For the text-containing cell, return its midpoint in (X, Y) coordinate format. 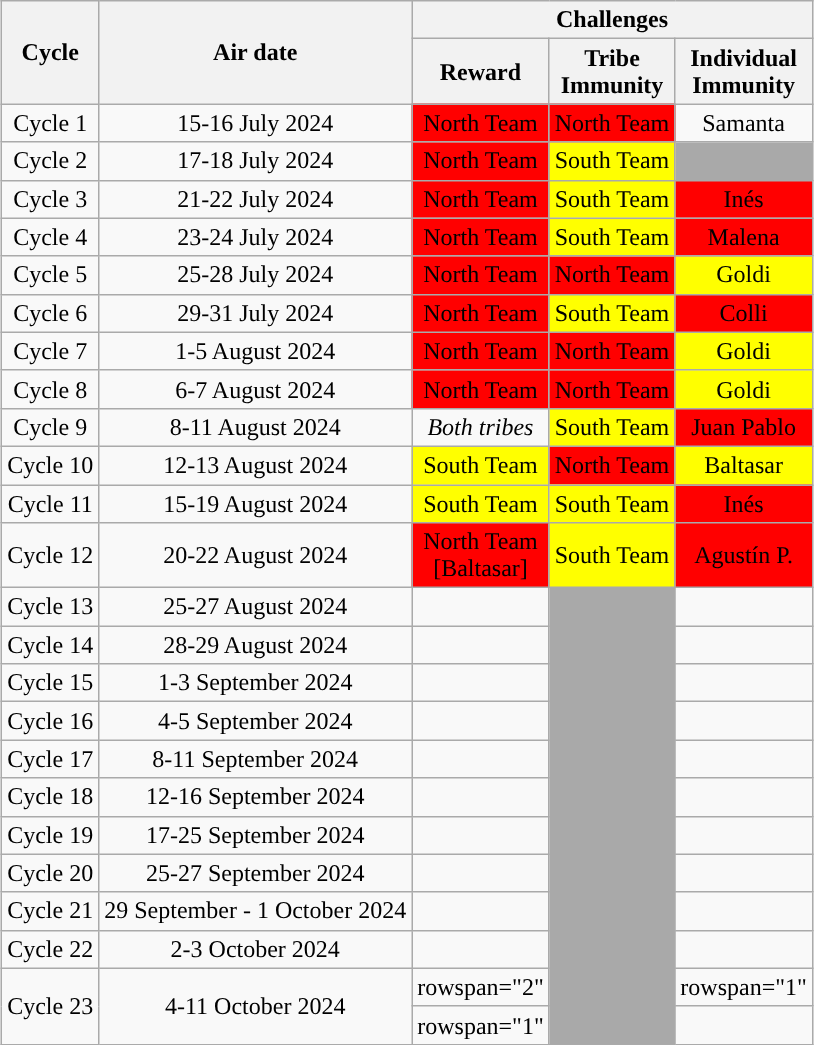
Cycle 3 (50, 199)
Cycle 15 (50, 683)
Cycle 5 (50, 275)
12-13 August 2024 (256, 465)
Cycle 13 (50, 607)
Cycle 20 (50, 873)
25-27 September 2024 (256, 873)
Challenges (612, 20)
12-16 September 2024 (256, 797)
Cycle 9 (50, 427)
Samanta (744, 123)
4-11 October 2024 (256, 1006)
Tribe Immunity (612, 72)
17-25 September 2024 (256, 835)
1-5 August 2024 (256, 351)
Cycle 18 (50, 797)
Cycle 23 (50, 1006)
Cycle 4 (50, 237)
Both tribes (481, 427)
Cycle 17 (50, 759)
Air date (256, 52)
28-29 August 2024 (256, 645)
Cycle 6 (50, 313)
Cycle 12 (50, 556)
1-3 September 2024 (256, 683)
Cycle 21 (50, 911)
6-7 August 2024 (256, 389)
rowspan="2" (481, 987)
Reward (481, 72)
Cycle 11 (50, 503)
8-11 September 2024 (256, 759)
15-16 July 2024 (256, 123)
Cycle 14 (50, 645)
Cycle 8 (50, 389)
Agustín P. (744, 556)
Cycle 19 (50, 835)
29-31 July 2024 (256, 313)
25-27 August 2024 (256, 607)
2-3 October 2024 (256, 949)
21-22 July 2024 (256, 199)
23-24 July 2024 (256, 237)
Baltasar (744, 465)
Cycle 22 (50, 949)
Colli (744, 313)
29 September - 1 October 2024 (256, 911)
17-18 July 2024 (256, 161)
8-11 August 2024 (256, 427)
Juan Pablo (744, 427)
Cycle 10 (50, 465)
North Team [Baltasar] (481, 556)
Cycle (50, 52)
4-5 September 2024 (256, 721)
Cycle 16 (50, 721)
25-28 July 2024 (256, 275)
Individual Immunity (744, 72)
20-22 August 2024 (256, 556)
Cycle 7 (50, 351)
Cycle 2 (50, 161)
15-19 August 2024 (256, 503)
Malena (744, 237)
Cycle 1 (50, 123)
